Find where the given text appears and provide that cell's center as [X, Y] coordinate. 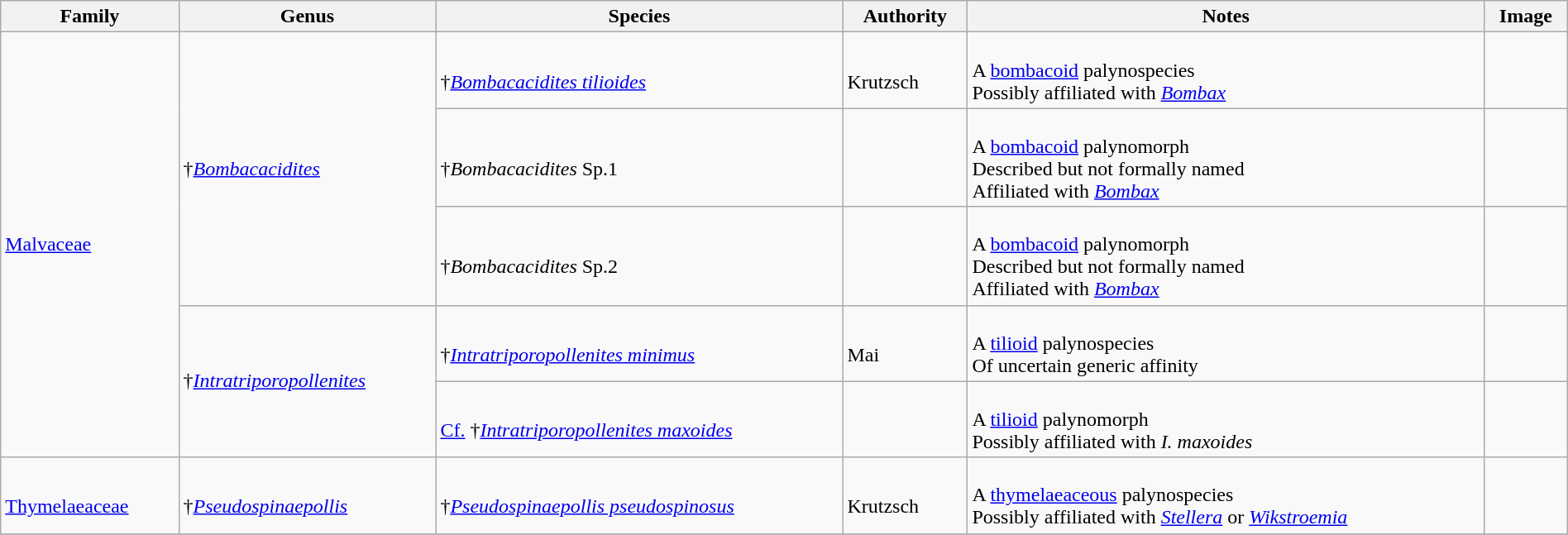
†Pseudospinaepollis pseudospinosus [639, 495]
A bombacoid palynospecies Possibly affiliated with Bombax [1226, 70]
Authority [905, 17]
†Intratriporopollenites minimus [639, 343]
Cf. †Intratriporopollenites maxoides [639, 419]
Genus [308, 17]
Mai [905, 343]
A tilioid palynospecies Of uncertain generic affinity [1226, 343]
†Bombacacidites [308, 169]
Species [639, 17]
Malvaceae [89, 245]
†Bombacacidites tilioides [639, 70]
A thymelaeaceous palynospecies Possibly affiliated with Stellera or Wikstroemia [1226, 495]
Notes [1226, 17]
Family [89, 17]
†Bombacacidites Sp.1 [639, 157]
†Pseudospinaepollis [308, 495]
A tilioid palynomorph Possibly affiliated with I. maxoides [1226, 419]
Image [1525, 17]
†Bombacacidites Sp.2 [639, 256]
†Intratriporopollenites [308, 381]
Thymelaeaceae [89, 495]
